Search for the cell housing the specified text and yield its [X, Y] center coordinate. 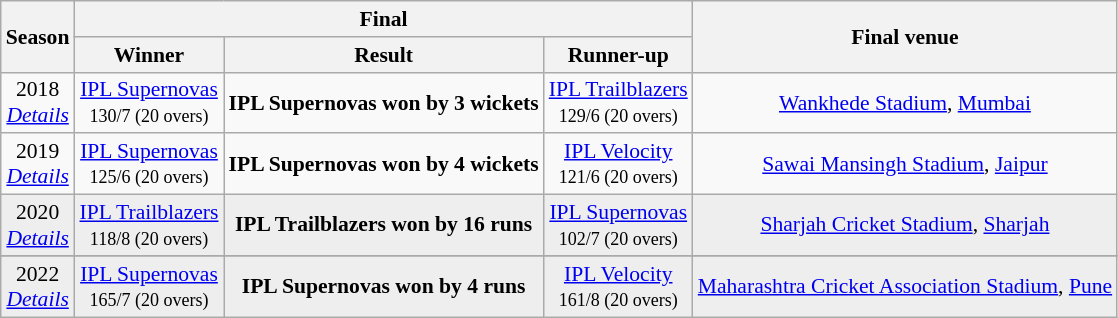
2019Details [38, 164]
Result [384, 55]
IPL Supernovas165/7 (20 overs) [148, 286]
Wankhede Stadium, Mumbai [905, 102]
IPL Velocity161/8 (20 overs) [618, 286]
IPL Velocity121/6 (20 overs) [618, 164]
IPL Trailblazers129/6 (20 overs) [618, 102]
Final venue [905, 36]
Season [38, 36]
2018Details [38, 102]
IPL Supernovas won by 4 wickets [384, 164]
Maharashtra Cricket Association Stadium, Pune [905, 286]
Sawai Mansingh Stadium, Jaipur [905, 164]
Sharjah Cricket Stadium, Sharjah [905, 226]
2020Details [38, 226]
2022Details [38, 286]
IPL Supernovas102/7 (20 overs) [618, 226]
IPL Supernovas125/6 (20 overs) [148, 164]
Runner-up [618, 55]
IPL Trailblazers118/8 (20 overs) [148, 226]
IPL Supernovas130/7 (20 overs) [148, 102]
Final [383, 19]
IPL Supernovas won by 4 runs [384, 286]
IPL Trailblazers won by 16 runs [384, 226]
Winner [148, 55]
IPL Supernovas won by 3 wickets [384, 102]
